Return [X, Y] of the center of cell containing provided text 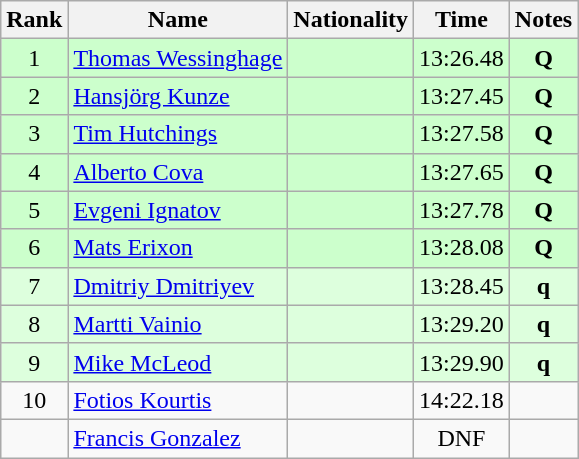
Hansjörg Kunze [178, 96]
9 [34, 362]
14:22.18 [462, 400]
Dmitriy Dmitriyev [178, 286]
Nationality [351, 20]
Rank [34, 20]
7 [34, 286]
Mike McLeod [178, 362]
Thomas Wessinghage [178, 58]
Evgeni Ignatov [178, 210]
3 [34, 134]
Name [178, 20]
13:27.78 [462, 210]
Francis Gonzalez [178, 438]
8 [34, 324]
1 [34, 58]
13:27.65 [462, 172]
13:28.08 [462, 248]
6 [34, 248]
5 [34, 210]
Mats Erixon [178, 248]
13:27.45 [462, 96]
10 [34, 400]
Notes [543, 20]
Martti Vainio [178, 324]
13:28.45 [462, 286]
Tim Hutchings [178, 134]
4 [34, 172]
2 [34, 96]
Fotios Kourtis [178, 400]
13:26.48 [462, 58]
DNF [462, 438]
Time [462, 20]
13:29.20 [462, 324]
Alberto Cova [178, 172]
13:29.90 [462, 362]
13:27.58 [462, 134]
